Return [x, y] of the center of cell containing provided text 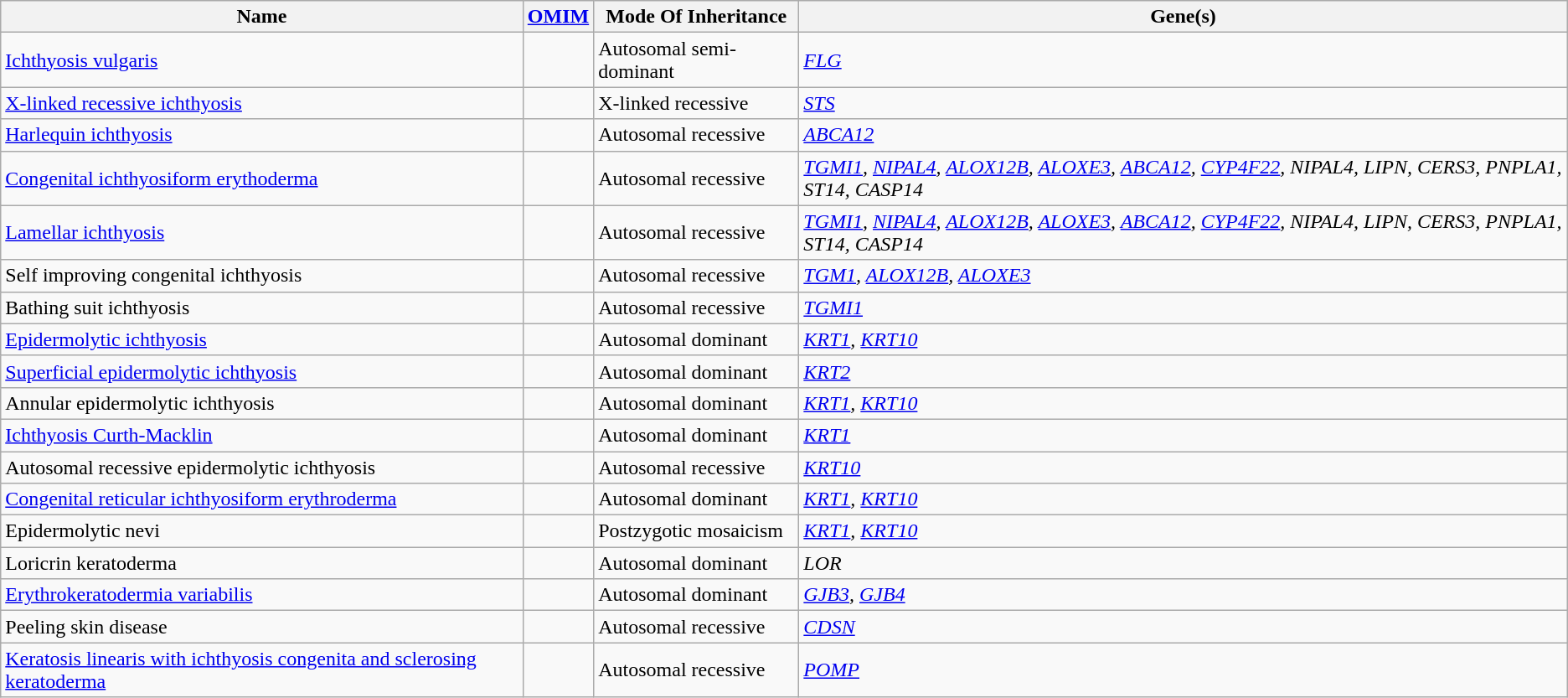
FLG [1183, 60]
Gene(s) [1183, 17]
TGM1, ALOX12B, ALOXE3 [1183, 276]
KRT10 [1183, 467]
OMIM [558, 17]
Erythrokeratodermia variabilis [262, 595]
Superficial epidermolytic ichthyosis [262, 371]
Lamellar ichthyosis [262, 233]
Congenital reticular ichthyosiform erythroderma [262, 499]
ABCA12 [1183, 135]
Bathing suit ichthyosis [262, 308]
KRT2 [1183, 371]
KRT1 [1183, 435]
Self improving congenital ichthyosis [262, 276]
Ichthyosis vulgaris [262, 60]
Loricrin keratoderma [262, 563]
Annular epidermolytic ichthyosis [262, 403]
Name [262, 17]
TGMI1 [1183, 308]
Mode Of Inheritance [697, 17]
X-linked recessive ichthyosis [262, 103]
Autosomal semi-dominant [697, 60]
Ichthyosis Curth-Macklin [262, 435]
Peeling skin disease [262, 627]
Autosomal recessive epidermolytic ichthyosis [262, 467]
Keratosis linearis with ichthyosis congenita and sclerosing keratoderma [262, 670]
Congenital ichthyosiform erythoderma [262, 178]
CDSN [1183, 627]
POMP [1183, 670]
X-linked recessive [697, 103]
Epidermolytic nevi [262, 531]
LOR [1183, 563]
Epidermolytic ichthyosis [262, 339]
STS [1183, 103]
GJB3, GJB4 [1183, 595]
Harlequin ichthyosis [262, 135]
Postzygotic mosaicism [697, 531]
